Capture the cell that displays the provided text and extract its (X, Y) central coordinate. 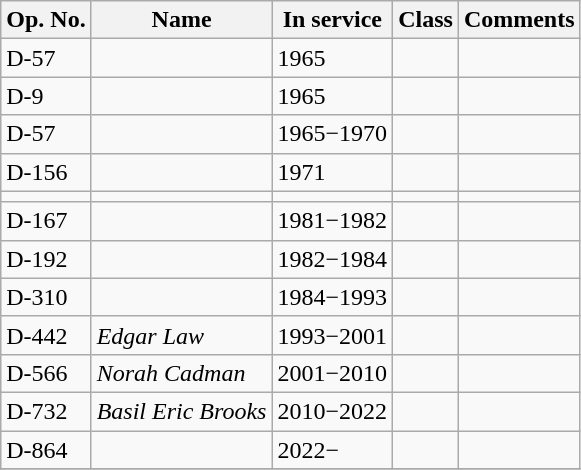
Op. No. (46, 20)
D-566 (46, 373)
Class (426, 20)
D-442 (46, 335)
2001−2010 (332, 373)
1982−1984 (332, 259)
Name (182, 20)
1984−1993 (332, 297)
D-732 (46, 411)
D-192 (46, 259)
2010−2022 (332, 411)
D-156 (46, 172)
2022− (332, 449)
D-9 (46, 96)
1981−1982 (332, 221)
Basil Eric Brooks (182, 411)
1965−1970 (332, 134)
1993−2001 (332, 335)
D-310 (46, 297)
In service (332, 20)
D-864 (46, 449)
Comments (519, 20)
Norah Cadman (182, 373)
1971 (332, 172)
Edgar Law (182, 335)
D-167 (46, 221)
